Output the [x, y] coordinate of the center of the cell containing the given text.  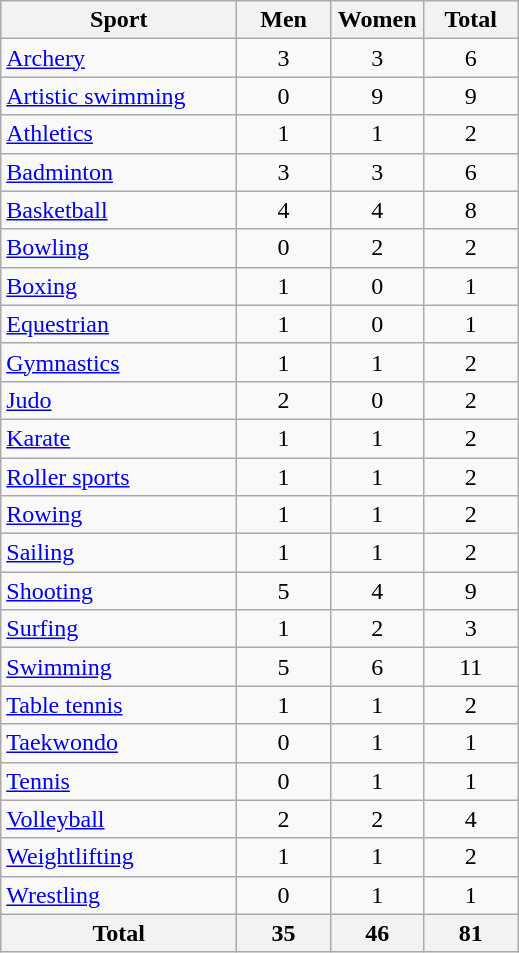
Artistic swimming [119, 96]
11 [471, 667]
Gymnastics [119, 362]
Sailing [119, 553]
Judo [119, 400]
Rowing [119, 515]
Men [284, 20]
Archery [119, 58]
Basketball [119, 210]
Women [377, 20]
Volleyball [119, 819]
Wrestling [119, 895]
Tennis [119, 781]
Weightlifting [119, 857]
Swimming [119, 667]
Athletics [119, 134]
46 [377, 933]
Badminton [119, 172]
Roller sports [119, 477]
Boxing [119, 286]
Shooting [119, 591]
Karate [119, 438]
Bowling [119, 248]
Taekwondo [119, 743]
Table tennis [119, 705]
8 [471, 210]
Sport [119, 20]
35 [284, 933]
Equestrian [119, 324]
Surfing [119, 629]
81 [471, 933]
